Identify which cell holds the provided text, then report its [X, Y] central coordinate. 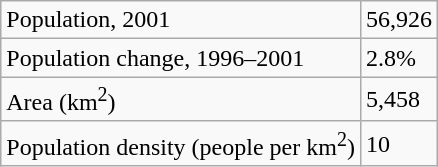
Population change, 1996–2001 [181, 58]
Area (km2) [181, 100]
5,458 [398, 100]
Population density (people per km2) [181, 144]
56,926 [398, 20]
2.8% [398, 58]
10 [398, 144]
Population, 2001 [181, 20]
